Return the (X, Y) coordinate for the center point of the cell that contains the specified text.  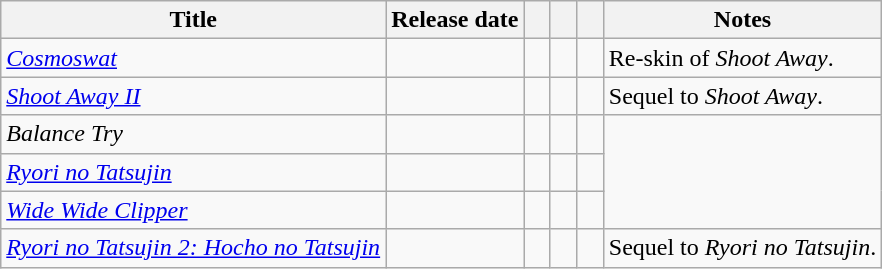
Cosmoswat (194, 58)
Wide Wide Clipper (194, 210)
Title (194, 20)
Release date (455, 20)
Ryori no Tatsujin (194, 172)
Sequel to Shoot Away. (742, 96)
Ryori no Tatsujin 2: Hocho no Tatsujin (194, 248)
Balance Try (194, 134)
Notes (742, 20)
Shoot Away II (194, 96)
Re-skin of Shoot Away. (742, 58)
Sequel to Ryori no Tatsujin. (742, 248)
